Search for the cell housing the specified text and yield its (X, Y) center coordinate. 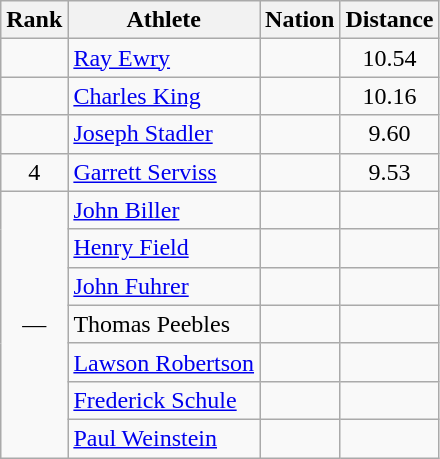
10.54 (390, 58)
John Fuhrer (164, 286)
Nation (300, 20)
Ray Ewry (164, 58)
Paul Weinstein (164, 438)
Garrett Serviss (164, 172)
Thomas Peebles (164, 324)
— (34, 324)
Distance (390, 20)
Athlete (164, 20)
9.60 (390, 134)
4 (34, 172)
John Biller (164, 210)
9.53 (390, 172)
Frederick Schule (164, 400)
Charles King (164, 96)
Joseph Stadler (164, 134)
Lawson Robertson (164, 362)
Henry Field (164, 248)
10.16 (390, 96)
Rank (34, 20)
